Search for the cell housing the specified text and yield its [x, y] center coordinate. 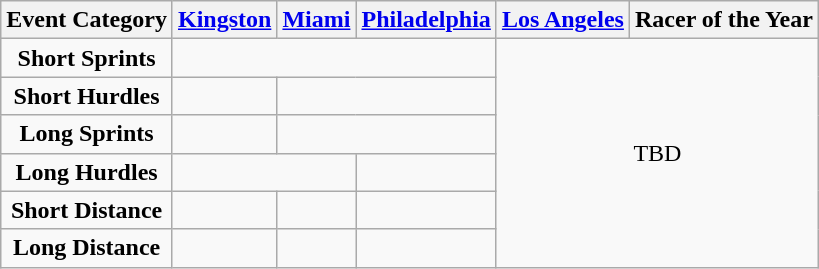
TBD [657, 153]
Kingston [224, 20]
Short Hurdles [87, 96]
Long Sprints [87, 134]
Miami [316, 20]
Racer of the Year [724, 20]
Event Category [87, 20]
Short Sprints [87, 58]
Long Distance [87, 248]
Long Hurdles [87, 172]
Short Distance [87, 210]
Philadelphia [426, 20]
Los Angeles [562, 20]
